Search for the cell housing the specified text and yield its (X, Y) center coordinate. 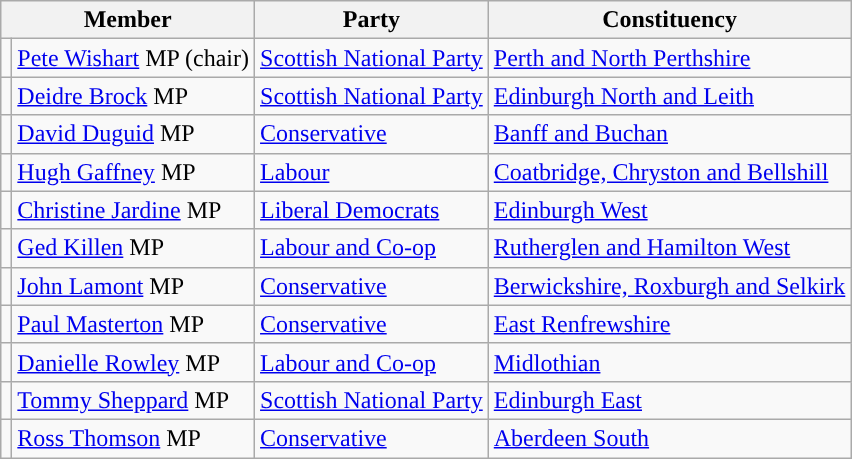
Edinburgh North and Leith (670, 96)
Pete Wishart MP (chair) (134, 58)
Liberal Democrats (372, 210)
Rutherglen and Hamilton West (670, 248)
Aberdeen South (670, 438)
Deidre Brock MP (134, 96)
Ged Killen MP (134, 248)
Christine Jardine MP (134, 210)
David Duguid MP (134, 134)
Hugh Gaffney MP (134, 172)
Edinburgh West (670, 210)
Constituency (670, 20)
John Lamont MP (134, 286)
Paul Masterton MP (134, 324)
Ross Thomson MP (134, 438)
Member (128, 20)
Perth and North Perthshire (670, 58)
Tommy Sheppard MP (134, 400)
Labour (372, 172)
East Renfrewshire (670, 324)
Party (372, 20)
Berwickshire, Roxburgh and Selkirk (670, 286)
Coatbridge, Chryston and Bellshill (670, 172)
Edinburgh East (670, 400)
Midlothian (670, 362)
Danielle Rowley MP (134, 362)
Banff and Buchan (670, 134)
